Output the (x, y) coordinate of the center of the cell containing the given text.  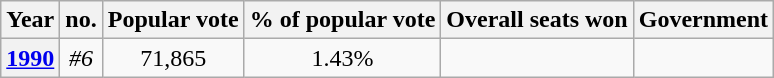
Year (30, 20)
% of popular vote (342, 20)
1990 (30, 58)
#6 (81, 58)
Popular vote (173, 20)
no. (81, 20)
71,865 (173, 58)
Overall seats won (537, 20)
Government (703, 20)
1.43% (342, 58)
